Identify which cell holds the provided text, then report its [x, y] central coordinate. 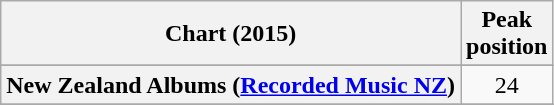
24 [506, 85]
New Zealand Albums (Recorded Music NZ) [231, 85]
Chart (2015) [231, 34]
Peakposition [506, 34]
